Scan for the cell matching the given text and deliver its (x, y) coordinate at center. 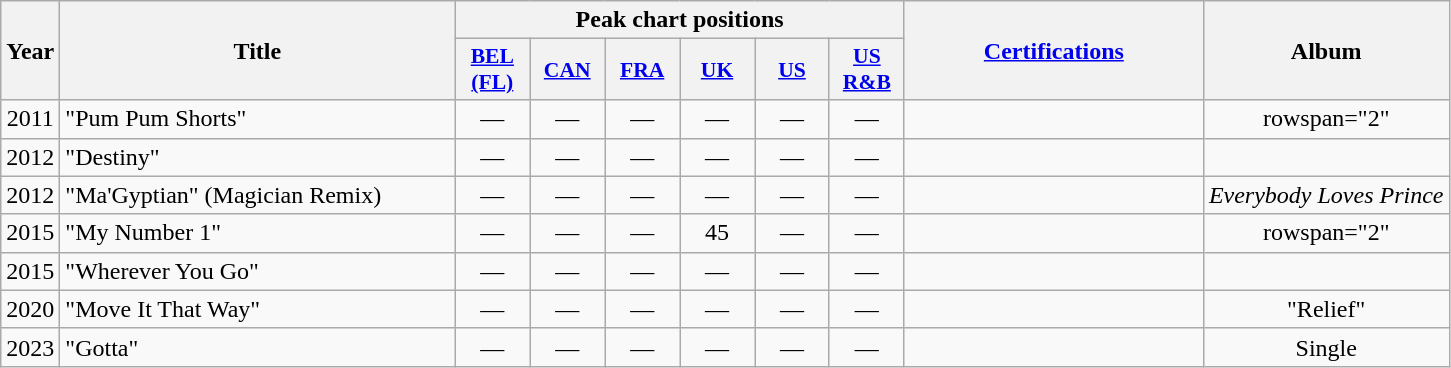
"Wherever You Go" (258, 271)
CAN (568, 70)
"Ma'Gyptian" (Magician Remix) (258, 195)
FRA (642, 70)
45 (718, 233)
"Gotta" (258, 347)
Peak chart positions (680, 20)
"My Number 1" (258, 233)
US R&B (866, 70)
Certifications (1054, 50)
Title (258, 50)
2011 (30, 119)
2020 (30, 309)
BEL(FL) (492, 70)
2023 (30, 347)
Album (1326, 50)
"Move It That Way" (258, 309)
"Destiny" (258, 157)
UK (718, 70)
US (792, 70)
Single (1326, 347)
"Relief" (1326, 309)
"Pum Pum Shorts" (258, 119)
Everybody Loves Prince (1326, 195)
Year (30, 50)
